Detect which cell encompasses the target text, then output its [X, Y] center coordinate. 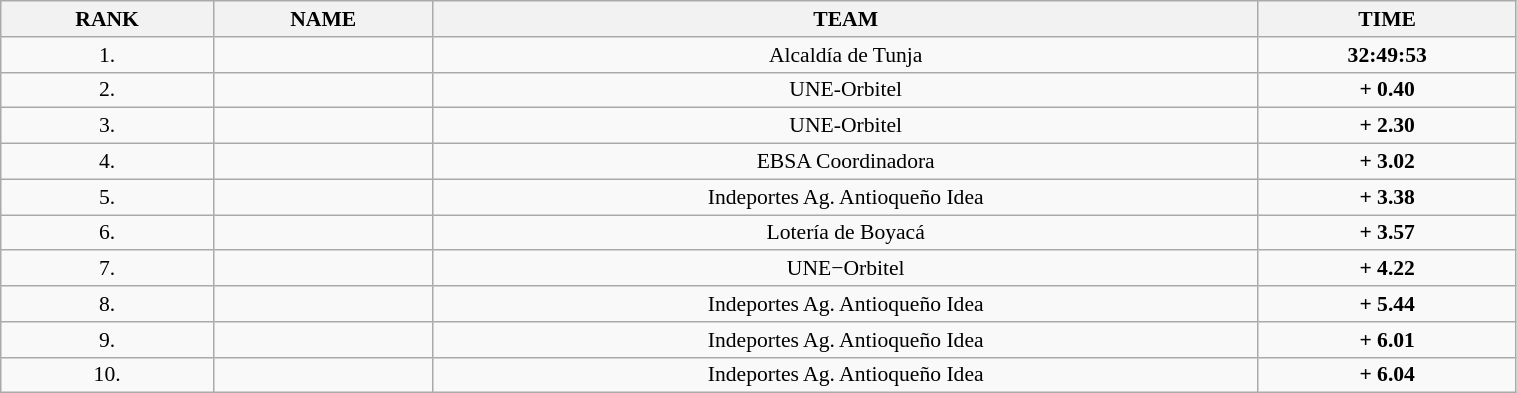
TIME [1387, 19]
Lotería de Boyacá [846, 233]
+ 2.30 [1387, 126]
5. [108, 197]
+ 5.44 [1387, 304]
NAME [323, 19]
32:49:53 [1387, 55]
7. [108, 269]
10. [108, 375]
+ 3.02 [1387, 162]
EBSA Coordinadora [846, 162]
UNE−Orbitel [846, 269]
+ 3.57 [1387, 233]
3. [108, 126]
8. [108, 304]
6. [108, 233]
9. [108, 340]
2. [108, 90]
+ 3.38 [1387, 197]
TEAM [846, 19]
4. [108, 162]
+ 4.22 [1387, 269]
+ 6.01 [1387, 340]
+ 0.40 [1387, 90]
1. [108, 55]
+ 6.04 [1387, 375]
RANK [108, 19]
Alcaldía de Tunja [846, 55]
